Locate the cell with the specified text and output its (X, Y) center coordinate. 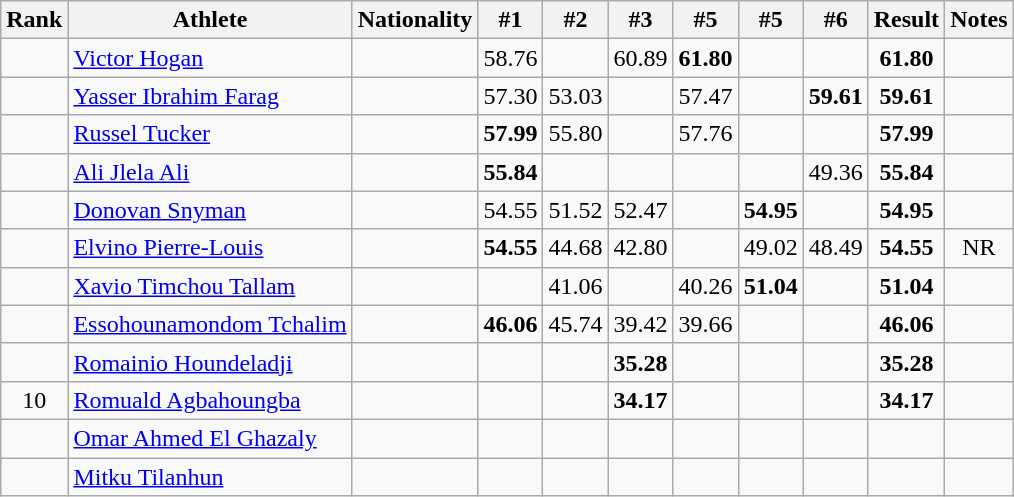
57.47 (706, 96)
57.76 (706, 134)
Xavio Timchou Tallam (210, 286)
39.66 (706, 324)
52.47 (640, 210)
39.42 (640, 324)
Romainio Houndeladji (210, 362)
42.80 (640, 248)
60.89 (640, 58)
48.49 (836, 248)
51.52 (576, 210)
Rank (34, 20)
Ali Jlela Ali (210, 172)
NR (979, 248)
44.68 (576, 248)
Elvino Pierre-Louis (210, 248)
#6 (836, 20)
Yasser Ibrahim Farag (210, 96)
Victor Hogan (210, 58)
#2 (576, 20)
49.36 (836, 172)
Essohounamondom Tchalim (210, 324)
45.74 (576, 324)
Nationality (415, 20)
58.76 (510, 58)
53.03 (576, 96)
Russel Tucker (210, 134)
#1 (510, 20)
55.80 (576, 134)
#3 (640, 20)
10 (34, 400)
Athlete (210, 20)
Mitku Tilanhun (210, 477)
57.30 (510, 96)
Omar Ahmed El Ghazaly (210, 438)
Result (906, 20)
Donovan Snyman (210, 210)
Notes (979, 20)
40.26 (706, 286)
41.06 (576, 286)
49.02 (770, 248)
Romuald Agbahoungba (210, 400)
